Identify which cell holds the provided text, then report its [X, Y] central coordinate. 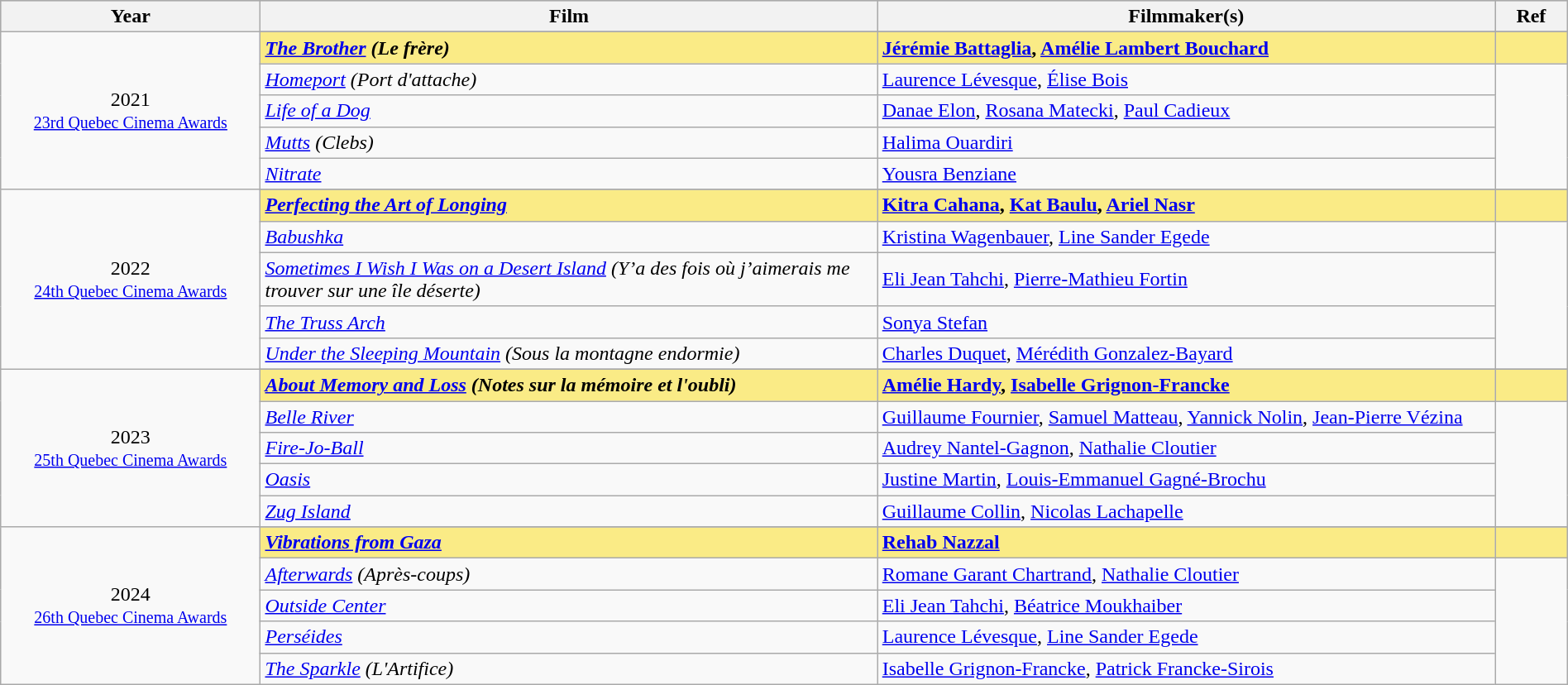
Sonya Stefan [1186, 322]
Vibrations from Gaza [569, 543]
202224th Quebec Cinema Awards [131, 280]
202426th Quebec Cinema Awards [131, 606]
The Sparkle (L'Artifice) [569, 668]
Belle River [569, 416]
Filmmaker(s) [1186, 17]
Film [569, 17]
About Memory and Loss (Notes sur la mémoire et l'oubli) [569, 385]
Guillaume Fournier, Samuel Matteau, Yannick Nolin, Jean-Pierre Vézina [1186, 416]
Halima Ouardiri [1186, 142]
Life of a Dog [569, 111]
Yousra Benziane [1186, 174]
Guillaume Collin, Nicolas Lachapelle [1186, 511]
Isabelle Grignon-Francke, Patrick Francke-Sirois [1186, 668]
The Brother (Le frère) [569, 48]
Audrey Nantel-Gagnon, Nathalie Cloutier [1186, 448]
Perséides [569, 637]
202123rd Quebec Cinema Awards [131, 111]
Outside Center [569, 606]
Charles Duquet, Mérédith Gonzalez-Bayard [1186, 353]
Zug Island [569, 511]
Kristina Wagenbauer, Line Sander Egede [1186, 237]
Oasis [569, 480]
Babushka [569, 237]
Danae Elon, Rosana Matecki, Paul Cadieux [1186, 111]
Sometimes I Wish I Was on a Desert Island (Y’a des fois où j’aimerais me trouver sur une île déserte) [569, 280]
202325th Quebec Cinema Awards [131, 448]
Nitrate [569, 174]
Jérémie Battaglia, Amélie Lambert Bouchard [1186, 48]
Rehab Nazzal [1186, 543]
Kitra Cahana, Kat Baulu, Ariel Nasr [1186, 205]
Romane Garant Chartrand, Nathalie Cloutier [1186, 574]
Under the Sleeping Mountain (Sous la montagne endormie) [569, 353]
Ref [1532, 17]
Eli Jean Tahchi, Béatrice Moukhaiber [1186, 606]
Mutts (Clebs) [569, 142]
Fire-Jo-Ball [569, 448]
Amélie Hardy, Isabelle Grignon-Francke [1186, 385]
Justine Martin, Louis-Emmanuel Gagné-Brochu [1186, 480]
Eli Jean Tahchi, Pierre-Mathieu Fortin [1186, 280]
The Truss Arch [569, 322]
Perfecting the Art of Longing [569, 205]
Year [131, 17]
Afterwards (Après-coups) [569, 574]
Laurence Lévesque, Line Sander Egede [1186, 637]
Homeport (Port d'attache) [569, 79]
Laurence Lévesque, Élise Bois [1186, 79]
